Output the (X, Y) coordinate of the center of the cell containing the given text.  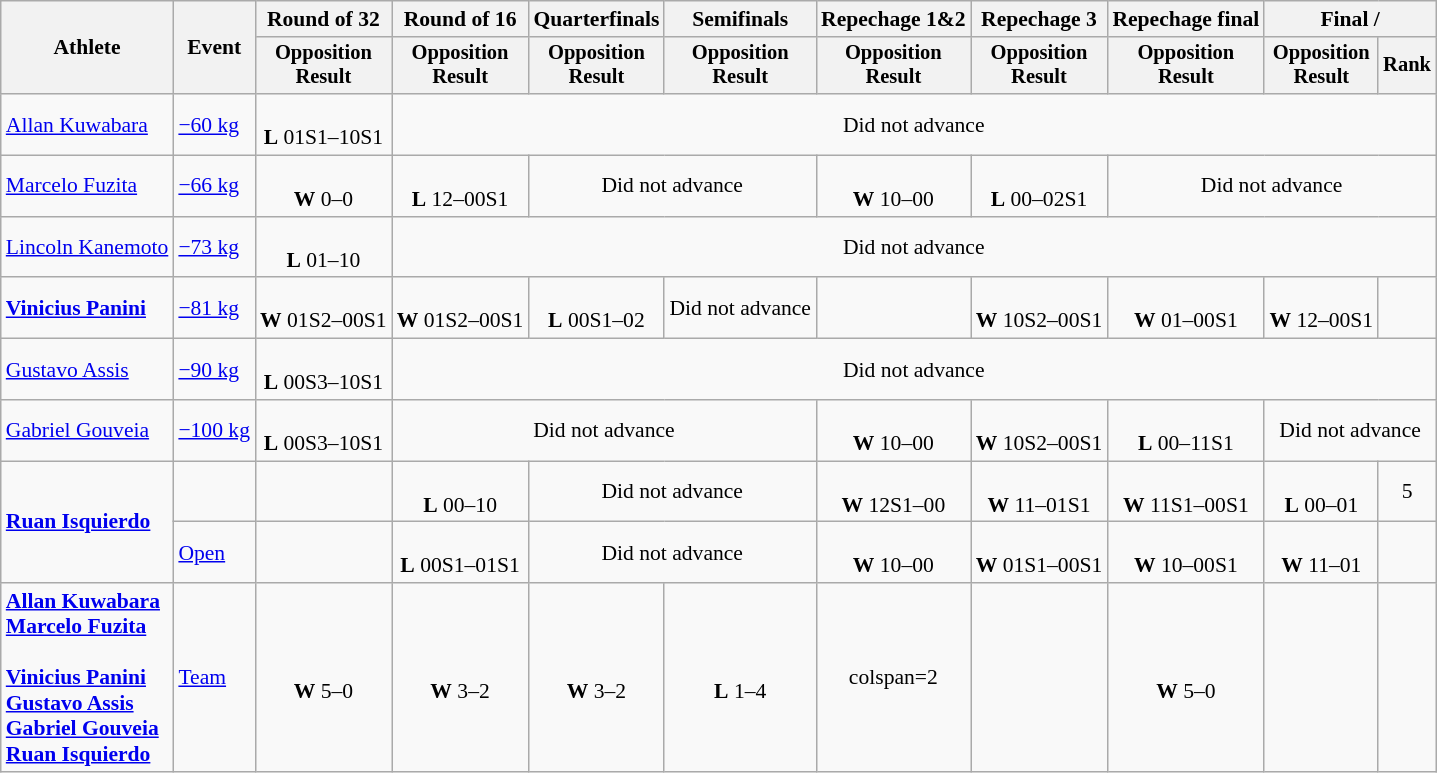
colspan=2 (894, 678)
W 11S1–00S1 (1186, 492)
W 0–0 (324, 186)
−60 kg (214, 124)
Quarterfinals (596, 19)
−90 kg (214, 370)
Final / (1350, 19)
Event (214, 48)
L 00–11S1 (1186, 430)
Allan KuwabaraMarcelo FuzitaVinicius PaniniGustavo AssisGabriel GouveiaRuan Isquierdo (88, 678)
W 11–01 (1321, 552)
L 00–10 (460, 492)
Repechage 1&2 (894, 19)
5 (1407, 492)
L 00–01 (1321, 492)
W 10–00S1 (1186, 552)
W 11–01S1 (1040, 492)
−81 kg (214, 308)
Gustavo Assis (88, 370)
−66 kg (214, 186)
Repechage 3 (1040, 19)
Team (214, 678)
Lincoln Kanemoto (88, 248)
Semifinals (740, 19)
W 12S1–00 (894, 492)
L 12–00S1 (460, 186)
Repechage final (1186, 19)
Ruan Isquierdo (88, 522)
Vinicius Panini (88, 308)
Marcelo Fuzita (88, 186)
W 12–00S1 (1321, 308)
Round of 16 (460, 19)
L 1–4 (740, 678)
Allan Kuwabara (88, 124)
−100 kg (214, 430)
Round of 32 (324, 19)
Rank (1407, 66)
L 00S1–02 (596, 308)
W 01–00S1 (1186, 308)
Athlete (88, 48)
L 00–02S1 (1040, 186)
W 01S1–00S1 (1040, 552)
L 00S1–01S1 (460, 552)
L 01–10 (324, 248)
Gabriel Gouveia (88, 430)
−73 kg (214, 248)
L 01S1–10S1 (324, 124)
Open (214, 552)
